Return (x, y) of the center of cell containing provided text 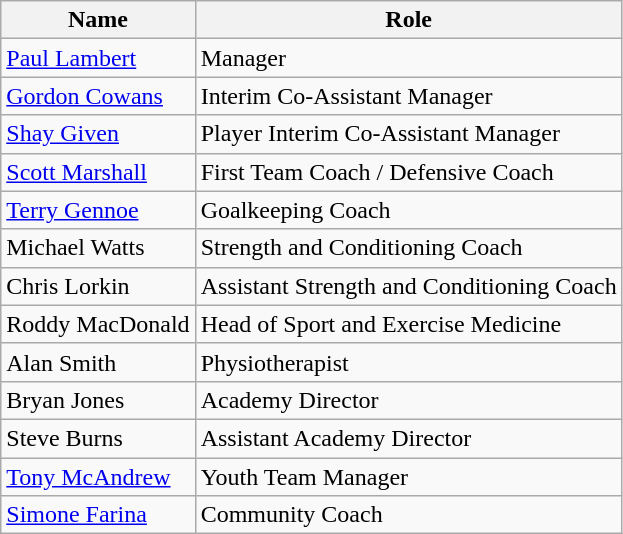
Roddy MacDonald (98, 324)
Manager (408, 58)
Michael Watts (98, 248)
Paul Lambert (98, 58)
Physiotherapist (408, 362)
Alan Smith (98, 362)
Goalkeeping Coach (408, 210)
First Team Coach / Defensive Coach (408, 172)
Shay Given (98, 134)
Role (408, 20)
Community Coach (408, 515)
Strength and Conditioning Coach (408, 248)
Youth Team Manager (408, 477)
Player Interim Co-Assistant Manager (408, 134)
Chris Lorkin (98, 286)
Steve Burns (98, 438)
Scott Marshall (98, 172)
Bryan Jones (98, 400)
Tony McAndrew (98, 477)
Assistant Academy Director (408, 438)
Interim Co-Assistant Manager (408, 96)
Academy Director (408, 400)
Simone Farina (98, 515)
Head of Sport and Exercise Medicine (408, 324)
Name (98, 20)
Gordon Cowans (98, 96)
Assistant Strength and Conditioning Coach (408, 286)
Terry Gennoe (98, 210)
